Scan for the cell matching the given text and deliver its [X, Y] coordinate at center. 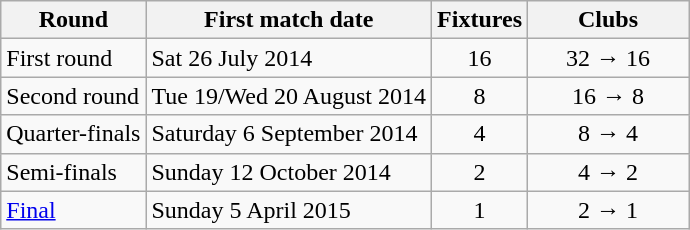
Round [74, 20]
16 [480, 58]
1 [480, 210]
4 [480, 134]
Final [74, 210]
2 → 1 [608, 210]
Tue 19/Wed 20 August 2014 [289, 96]
Second round [74, 96]
Sunday 5 April 2015 [289, 210]
4 → 2 [608, 172]
Clubs [608, 20]
Sunday 12 October 2014 [289, 172]
2 [480, 172]
8 → 4 [608, 134]
8 [480, 96]
Quarter-finals [74, 134]
16 → 8 [608, 96]
Sat 26 July 2014 [289, 58]
Saturday 6 September 2014 [289, 134]
Fixtures [480, 20]
First round [74, 58]
Semi-finals [74, 172]
First match date [289, 20]
32 → 16 [608, 58]
